Provide the [x, y] coordinate of the cell's center where the given text is located.  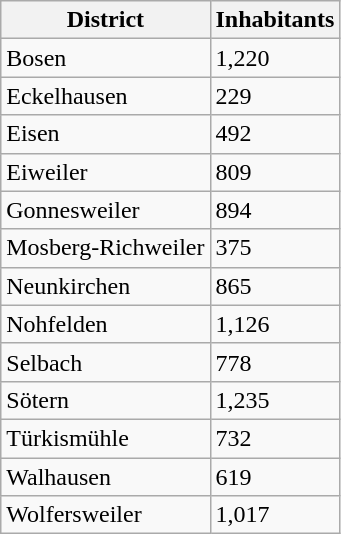
Selbach [106, 362]
Eisen [106, 134]
Nohfelden [106, 324]
Walhausen [106, 477]
Wolfersweiler [106, 515]
Türkismühle [106, 438]
229 [275, 96]
732 [275, 438]
1,017 [275, 515]
492 [275, 134]
Eiweiler [106, 172]
Bosen [106, 58]
1,235 [275, 400]
894 [275, 210]
865 [275, 286]
809 [275, 172]
1,126 [275, 324]
Eckelhausen [106, 96]
Inhabitants [275, 20]
1,220 [275, 58]
Gonnesweiler [106, 210]
375 [275, 248]
Neunkirchen [106, 286]
619 [275, 477]
Mosberg-Richweiler [106, 248]
District [106, 20]
Sötern [106, 400]
778 [275, 362]
